Determine the [x, y] coordinate at the center of the cell enclosing the given text.  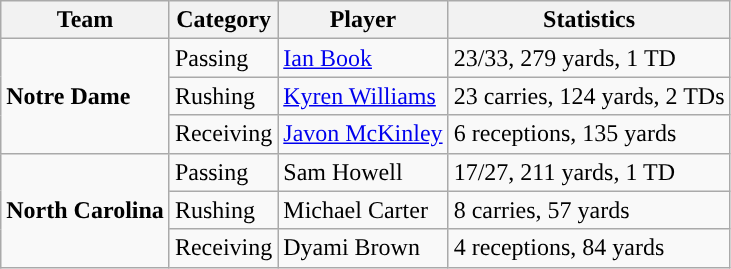
Ian Book [363, 58]
Michael Carter [363, 210]
17/27, 211 yards, 1 TD [589, 172]
23/33, 279 yards, 1 TD [589, 58]
Team [86, 20]
North Carolina [86, 210]
Player [363, 20]
23 carries, 124 yards, 2 TDs [589, 96]
Javon McKinley [363, 134]
Category [223, 20]
Dyami Brown [363, 248]
4 receptions, 84 yards [589, 248]
Statistics [589, 20]
Notre Dame [86, 96]
Kyren Williams [363, 96]
Sam Howell [363, 172]
8 carries, 57 yards [589, 210]
6 receptions, 135 yards [589, 134]
